Output the [X, Y] coordinate of the center of the cell containing the given text.  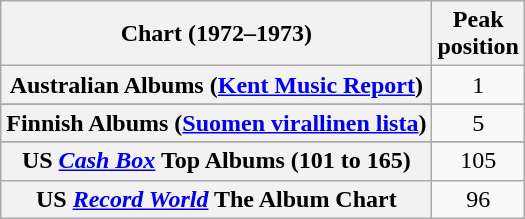
105 [478, 161]
US Cash Box Top Albums (101 to 165) [216, 161]
1 [478, 85]
96 [478, 199]
Chart (1972–1973) [216, 34]
Finnish Albums (Suomen virallinen lista) [216, 123]
US Record World The Album Chart [216, 199]
Peakposition [478, 34]
5 [478, 123]
Australian Albums (Kent Music Report) [216, 85]
